Output the (X, Y) coordinate of the center of the cell containing the given text.  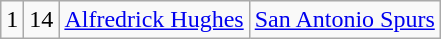
1 (12, 20)
Alfredrick Hughes (154, 20)
San Antonio Spurs (344, 20)
14 (42, 20)
